Provide the [X, Y] coordinate of the cell's center where the given text is located.  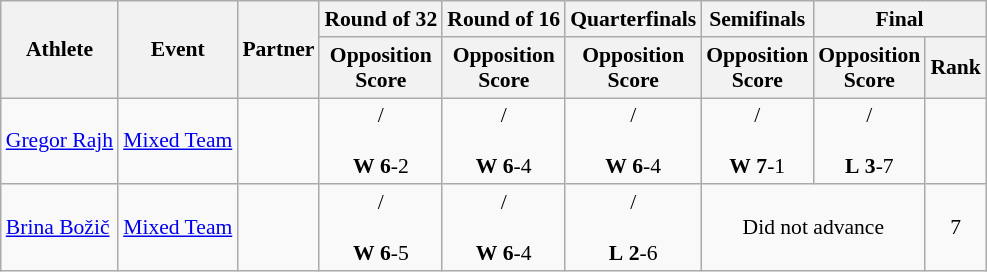
/ L 2-6 [633, 228]
Event [178, 50]
Round of 16 [504, 19]
Partner [278, 50]
Athlete [60, 50]
Round of 32 [380, 19]
Rank [956, 68]
/ W 6-5 [380, 228]
Gregor Rajh [60, 142]
/ W 7-1 [757, 142]
Final [900, 19]
Brina Božič [60, 228]
/ L 3-7 [869, 142]
/ W 6-2 [380, 142]
Semifinals [757, 19]
7 [956, 228]
Did not advance [813, 228]
Quarterfinals [633, 19]
